Detect which cell encompasses the target text, then output its (X, Y) center coordinate. 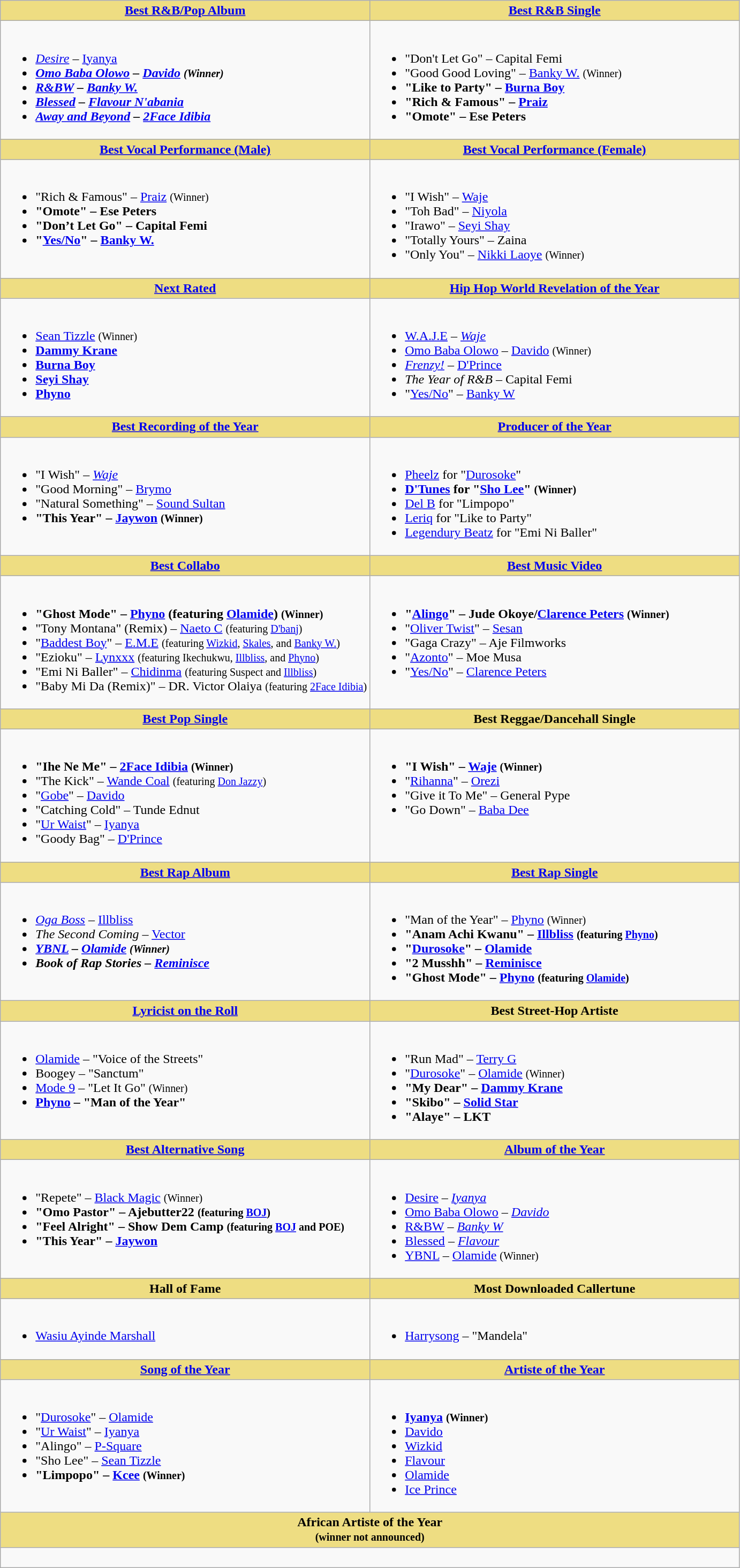
"Durosoke" – Olamide"Ur Waist" – Iyanya"Alingo" – P-Square"Sho Lee" – Sean Tizzle"Limpopo" – Kcee (Winner) (185, 1446)
Sean Tizzle (Winner)Dammy KraneBurna BoySeyi ShayPhyno (185, 358)
Wasiu Ayinde Marshall (185, 1329)
Next Rated (185, 288)
Hall of Fame (185, 1288)
Best Rap Single (555, 872)
Best Music Video (555, 566)
Best Street-Hop Artiste (555, 1011)
Best R&B Single (555, 11)
Best Vocal Performance (Male) (185, 149)
Producer of the Year (555, 427)
Iyanya (Winner)DavidoWizkidFlavourOlamideIce Prince (555, 1446)
W.A.J.E – WajeOmo Baba Olowo – Davido (Winner)Frenzy! – D'PrinceThe Year of R&B – Capital Femi"Yes/No" – Banky W (555, 358)
Album of the Year (555, 1150)
"Run Mad" – Terry G"Durosoke" – Olamide (Winner)"My Dear" – Dammy Krane"Skibo" – Solid Star"Alaye" – LKT (555, 1081)
"Alingo" – Jude Okoye/Clarence Peters (Winner)"Oliver Twist" – Sesan"Gaga Crazy" – Aje Filmworks"Azonto" – Moe Musa"Yes/No" – Clarence Peters (555, 642)
Best Recording of the Year (185, 427)
Lyricist on the Roll (185, 1011)
Hip Hop World Revelation of the Year (555, 288)
Best Pop Single (185, 719)
Pheelz for "Durosoke"D'Tunes for "Sho Lee" (Winner)Del B for "Limpopo"Leriq for "Like to Party"Legendury Beatz for "Emi Ni Baller" (555, 496)
Most Downloaded Callertune (555, 1288)
Best Rap Album (185, 872)
"Don't Let Go" – Capital Femi"Good Good Loving" – Banky W. (Winner)"Like to Party" – Burna Boy"Rich & Famous" – Praiz"Omote" – Ese Peters (555, 80)
Artiste of the Year (555, 1369)
Best Vocal Performance (Female) (555, 149)
Olamide – "Voice of the Streets"Boogey – "Sanctum"Mode 9 – "Let It Go" (Winner)Phyno – "Man of the Year" (185, 1081)
"Rich & Famous" – Praiz (Winner)"Omote" – Ese Peters"Don’t Let Go" – Capital Femi"Yes/No" – Banky W. (185, 218)
"Repete" – Black Magic (Winner)"Omo Pastor" – Ajebutter22 (featuring BOJ)"Feel Alright" – Show Dem Camp (featuring BOJ and POE)"This Year" – Jaywon (185, 1219)
Harrysong – "Mandela" (555, 1329)
African Artiste of the Year (winner not announced) (370, 1529)
Desire – IyanyaOmo Baba Olowo – Davido (Winner)R&BW – Banky W.Blessed – Flavour N'abaniaAway and Beyond – 2Face Idibia (185, 80)
"I Wish" – Waje (Winner)"Rihanna" – Orezi"Give it To Me" – General Pype"Go Down" – Baba Dee (555, 795)
Song of the Year (185, 1369)
Best R&B/Pop Album (185, 11)
"I Wish" – Waje"Toh Bad" – Niyola"Irawo" – Seyi Shay"Totally Yours" – Zaina"Only You" – Nikki Laoye (Winner) (555, 218)
Oga Boss – IllblissThe Second Coming – VectorYBNL – Olamide (Winner)Book of Rap Stories – Reminisce (185, 941)
Best Alternative Song (185, 1150)
Best Reggae/Dancehall Single (555, 719)
Best Collabo (185, 566)
"I Wish" – Waje"Good Morning" – Brymo"Natural Something" – Sound Sultan"This Year" – Jaywon (Winner) (185, 496)
Desire – IyanyaOmo Baba Olowo – DavidoR&BW – Banky WBlessed – FlavourYBNL – Olamide (Winner) (555, 1219)
